Provide the (x, y) coordinate of the cell's center where the given text is located.  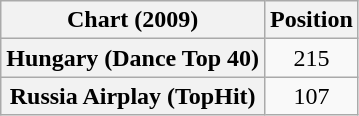
Chart (2009) (133, 20)
Position (312, 20)
Russia Airplay (TopHit) (133, 96)
Hungary (Dance Top 40) (133, 58)
215 (312, 58)
107 (312, 96)
